For the text-containing cell, return its midpoint in [x, y] coordinate format. 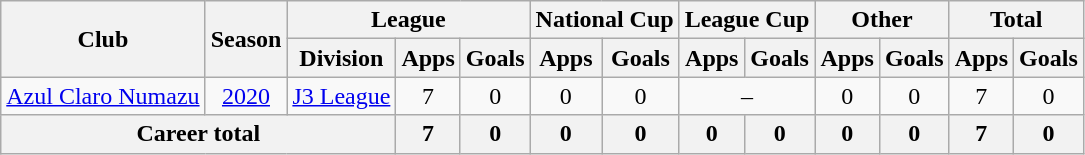
Club [103, 39]
2020 [246, 96]
Season [246, 39]
Division [342, 58]
Total [1016, 20]
Azul Claro Numazu [103, 96]
League Cup [747, 20]
Other [882, 20]
J3 League [342, 96]
– [747, 96]
National Cup [604, 20]
League [408, 20]
Career total [198, 134]
